Determine the (x, y) coordinate at the center of the cell enclosing the given text.  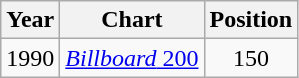
1990 (30, 58)
Chart (132, 20)
150 (251, 58)
Year (30, 20)
Position (251, 20)
Billboard 200 (132, 58)
